From the cell containing the given text, extract its center point as (x, y) coordinate. 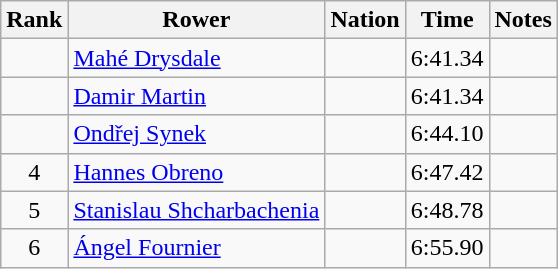
6:44.10 (447, 134)
6:47.42 (447, 172)
Rank (34, 20)
Nation (365, 20)
Rower (196, 20)
Ondřej Synek (196, 134)
Time (447, 20)
Damir Martin (196, 96)
Stanislau Shcharbachenia (196, 210)
Ángel Fournier (196, 248)
4 (34, 172)
6 (34, 248)
6:48.78 (447, 210)
Notes (523, 20)
6:55.90 (447, 248)
5 (34, 210)
Hannes Obreno (196, 172)
Mahé Drysdale (196, 58)
